From the cell containing the given text, extract its center point as [X, Y] coordinate. 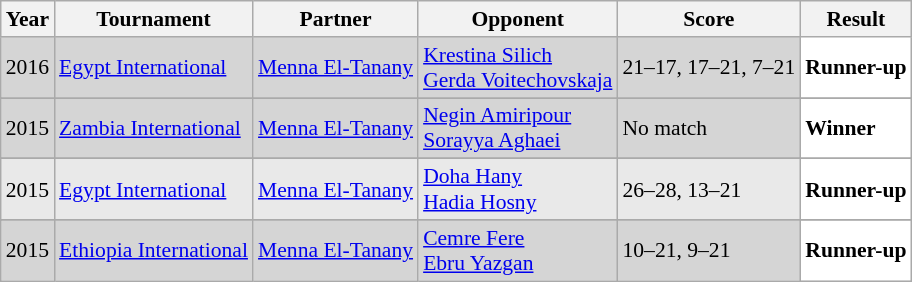
Doha Hany Hadia Hosny [518, 190]
Tournament [154, 19]
No match [708, 128]
Ethiopia International [154, 250]
2016 [28, 68]
Result [856, 19]
Cemre Fere Ebru Yazgan [518, 250]
Negin Amiripour Sorayya Aghaei [518, 128]
Year [28, 19]
Zambia International [154, 128]
21–17, 17–21, 7–21 [708, 68]
Winner [856, 128]
Partner [336, 19]
26–28, 13–21 [708, 190]
Opponent [518, 19]
Score [708, 19]
10–21, 9–21 [708, 250]
Krestina Silich Gerda Voitechovskaja [518, 68]
